From the cell containing the given text, extract its center point as (X, Y) coordinate. 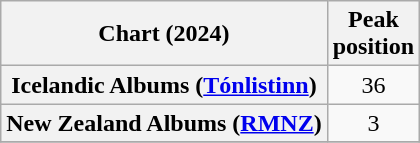
Peakposition (373, 34)
3 (373, 123)
36 (373, 85)
Icelandic Albums (Tónlistinn) (164, 85)
Chart (2024) (164, 34)
New Zealand Albums (RMNZ) (164, 123)
